Output the [x, y] coordinate of the center of the cell containing the given text.  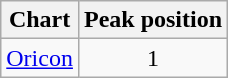
Oricon [40, 58]
Peak position [152, 20]
1 [152, 58]
Chart [40, 20]
